Locate the cell with the specified text and output its (X, Y) center coordinate. 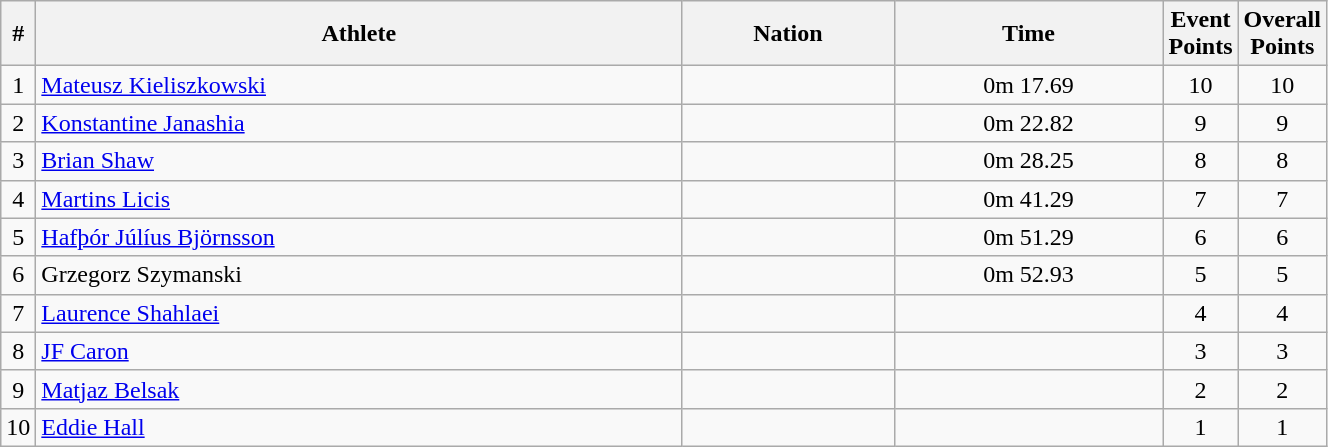
JF Caron (359, 351)
0m 22.82 (1028, 123)
Konstantine Janashia (359, 123)
Martins Licis (359, 199)
Laurence Shahlaei (359, 313)
0m 52.93 (1028, 275)
Matjaz Belsak (359, 389)
Nation (788, 34)
Athlete (359, 34)
Eddie Hall (359, 427)
Overall Points (1282, 34)
Hafþór Júlíus Björnsson (359, 237)
Mateusz Kieliszkowski (359, 85)
Brian Shaw (359, 161)
# (18, 34)
0m 28.25 (1028, 161)
Grzegorz Szymanski (359, 275)
0m 41.29 (1028, 199)
Event Points (1200, 34)
0m 51.29 (1028, 237)
0m 17.69 (1028, 85)
Time (1028, 34)
